Provide the [x, y] coordinate of the cell's center where the given text is located.  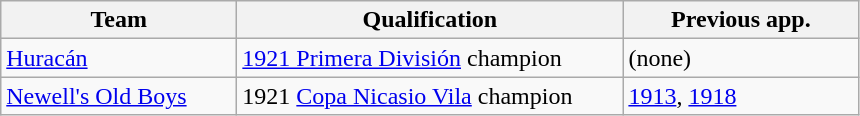
Team [119, 20]
Previous app. [741, 20]
Huracán [119, 58]
1921 Primera División champion [430, 58]
1913, 1918 [741, 96]
Qualification [430, 20]
1921 Copa Nicasio Vila champion [430, 96]
(none) [741, 58]
Newell's Old Boys [119, 96]
